Pinpoint the cell where the given text exists, returning its [x, y] midpoint coordinate. 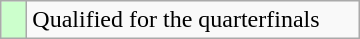
Qualified for the quarterfinals [193, 20]
